For the text-containing cell, return its midpoint in [x, y] coordinate format. 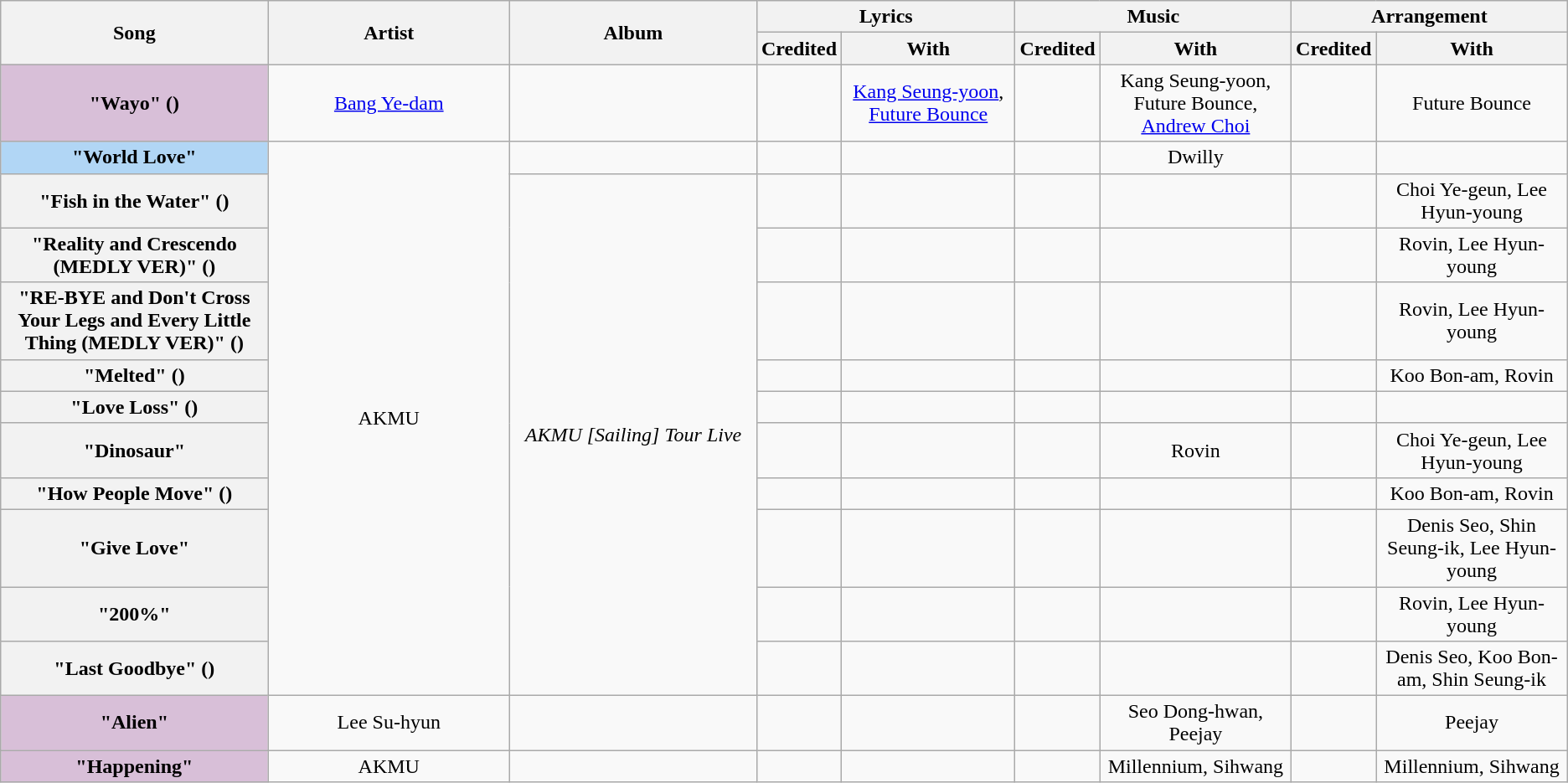
"Fish in the Water" () [134, 201]
Lee Su-hyun [389, 724]
Kang Seung-yoon, Future Bounce [928, 103]
Future Bounce [1472, 103]
"Happening" [134, 766]
Song [134, 33]
Denis Seo, Shin Seung-ik, Lee Hyun-young [1472, 548]
"Alien" [134, 724]
Kang Seung-yoon, Future Bounce, Andrew Choi [1195, 103]
Denis Seo, Koo Bon-am, Shin Seung-ik [1472, 668]
"Dinosaur" [134, 451]
Arrangement [1430, 17]
Peejay [1472, 724]
"World Love" [134, 157]
"How People Move" () [134, 493]
"Melted" () [134, 375]
Rovin [1195, 451]
"Love Loss" () [134, 407]
Seo Dong-hwan, Peejay [1195, 724]
Album [633, 33]
Dwilly [1195, 157]
Lyrics [886, 17]
"200%" [134, 613]
Bang Ye-dam [389, 103]
Music [1153, 17]
"Give Love" [134, 548]
"Last Goodbye" () [134, 668]
"Wayo" () [134, 103]
"RE-BYE and Don't Cross Your Legs and Every Little Thing (MEDLY VER)" () [134, 321]
Artist [389, 33]
AKMU [Sailing] Tour Live [633, 435]
"Reality and Crescendo (MEDLY VER)" () [134, 255]
